For the text-containing cell, return its midpoint in [X, Y] coordinate format. 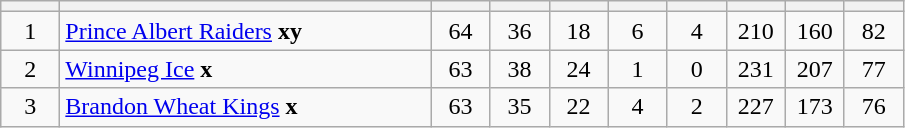
36 [520, 31]
24 [578, 69]
35 [520, 107]
6 [638, 31]
3 [30, 107]
160 [814, 31]
173 [814, 107]
38 [520, 69]
227 [756, 107]
Winnipeg Ice x [246, 69]
207 [814, 69]
77 [874, 69]
76 [874, 107]
22 [578, 107]
18 [578, 31]
Brandon Wheat Kings x [246, 107]
0 [696, 69]
64 [460, 31]
210 [756, 31]
Prince Albert Raiders xy [246, 31]
82 [874, 31]
231 [756, 69]
